Pinpoint the cell where the given text exists, returning its (x, y) midpoint coordinate. 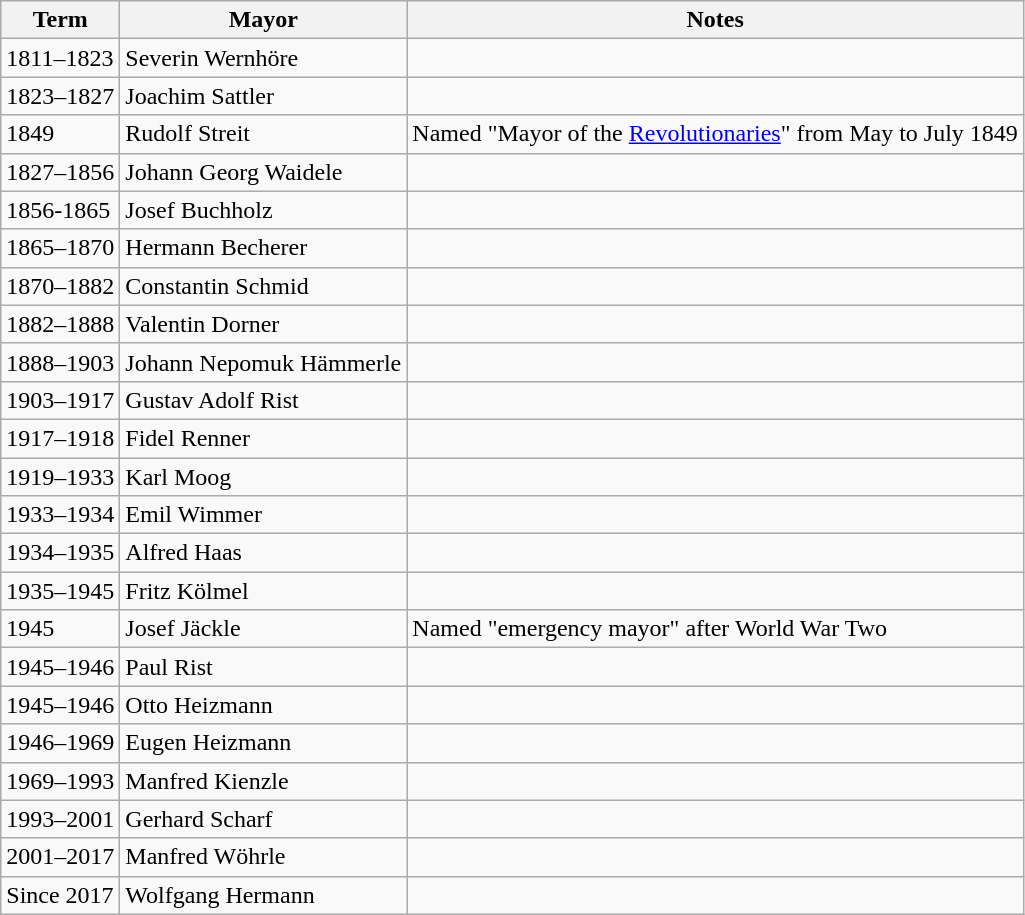
1933–1934 (60, 515)
Johann Nepomuk Hämmerle (264, 362)
1935–1945 (60, 591)
1849 (60, 134)
Severin Wernhöre (264, 58)
1888–1903 (60, 362)
1856-1865 (60, 210)
Gerhard Scharf (264, 819)
1969–1993 (60, 781)
Fidel Renner (264, 438)
Term (60, 20)
Manfred Wöhrle (264, 857)
1993–2001 (60, 819)
1865–1870 (60, 248)
Joachim Sattler (264, 96)
Wolfgang Hermann (264, 895)
1945 (60, 629)
1811–1823 (60, 58)
1919–1933 (60, 477)
2001–2017 (60, 857)
Eugen Heizmann (264, 743)
Fritz Kölmel (264, 591)
1934–1935 (60, 553)
Rudolf Streit (264, 134)
Emil Wimmer (264, 515)
Since 2017 (60, 895)
Constantin Schmid (264, 286)
Valentin Dorner (264, 324)
1827–1856 (60, 172)
Manfred Kienzle (264, 781)
Josef Jäckle (264, 629)
1823–1827 (60, 96)
Mayor (264, 20)
Paul Rist (264, 667)
Named "emergency mayor" after World War Two (716, 629)
1903–1917 (60, 400)
Alfred Haas (264, 553)
Gustav Adolf Rist (264, 400)
Karl Moog (264, 477)
Johann Georg Waidele (264, 172)
1946–1969 (60, 743)
Hermann Becherer (264, 248)
Josef Buchholz (264, 210)
1882–1888 (60, 324)
1870–1882 (60, 286)
Otto Heizmann (264, 705)
Named "Mayor of the Revolutionaries" from May to July 1849 (716, 134)
1917–1918 (60, 438)
Notes (716, 20)
